Scan for the cell matching the given text and deliver its (X, Y) coordinate at center. 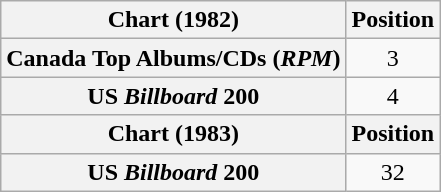
Chart (1982) (174, 20)
3 (393, 58)
32 (393, 172)
Chart (1983) (174, 134)
Canada Top Albums/CDs (RPM) (174, 58)
4 (393, 96)
